Find where the given text appears and provide that cell's center as (x, y) coordinate. 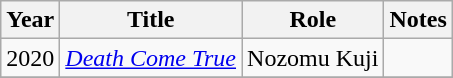
2020 (30, 58)
Nozomu Kuji (313, 58)
Year (30, 20)
Title (151, 20)
Notes (418, 20)
Death Come True (151, 58)
Role (313, 20)
